Detect which cell encompasses the target text, then output its [X, Y] center coordinate. 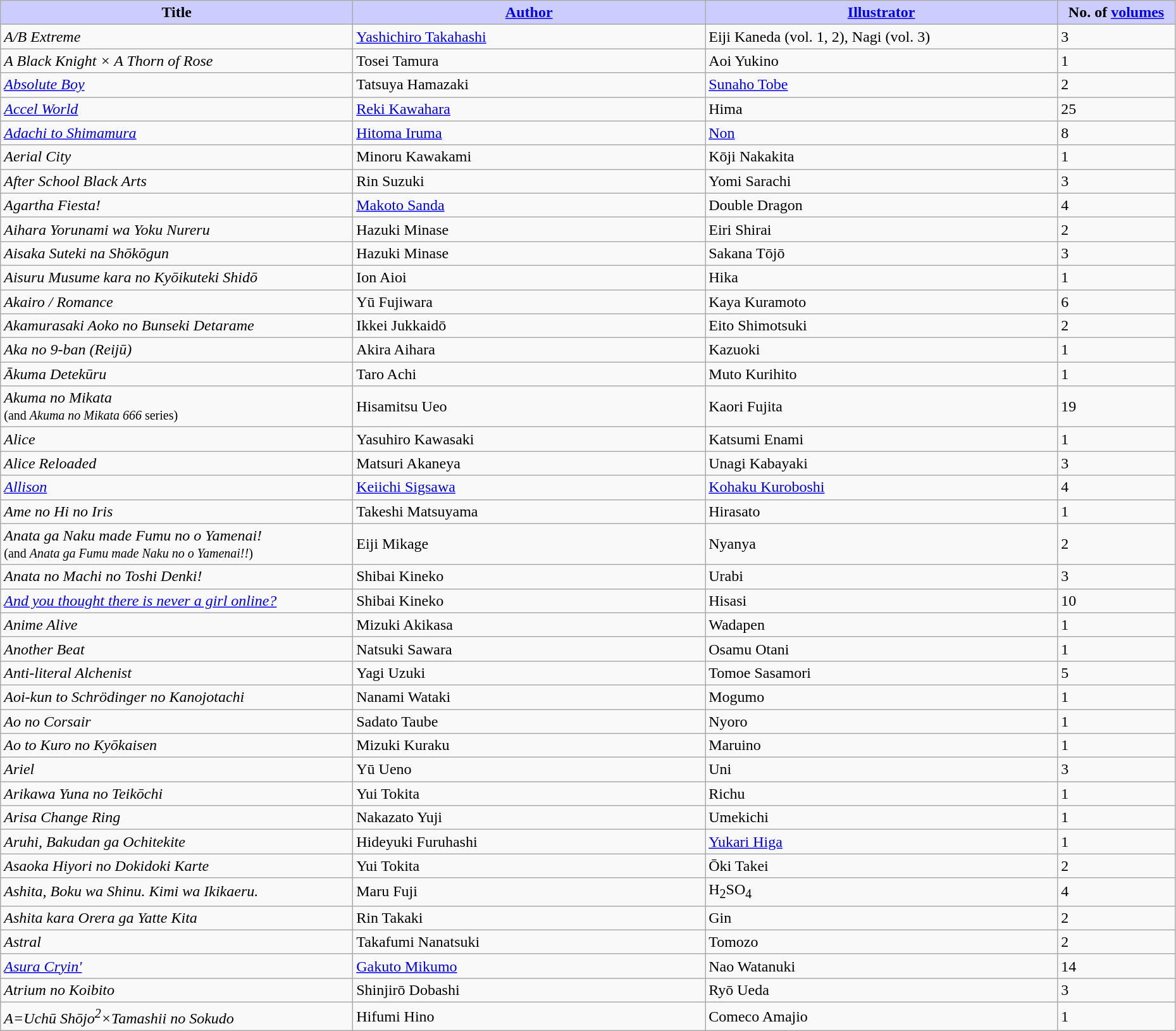
Accel World [177, 109]
Eito Shimotsuki [882, 326]
Author [529, 13]
5 [1117, 673]
Maru Fuji [529, 892]
Another Beat [177, 649]
Ākuma Detekūru [177, 374]
Ao to Kuro no Kyōkaisen [177, 746]
No. of volumes [1117, 13]
Sunaho Tobe [882, 85]
Maruino [882, 746]
Reki Kawahara [529, 109]
Anime Alive [177, 625]
Asaoka Hiyori no Dokidoki Karte [177, 866]
25 [1117, 109]
10 [1117, 601]
14 [1117, 966]
Absolute Boy [177, 85]
Hideyuki Furuhashi [529, 842]
8 [1117, 133]
19 [1117, 406]
Double Dragon [882, 205]
Ryō Ueda [882, 990]
Uni [882, 770]
Ōki Takei [882, 866]
Mizuki Akikasa [529, 625]
Aihara Yorunami wa Yoku Nureru [177, 229]
Keiichi Sigsawa [529, 487]
Katsumi Enami [882, 439]
Sadato Taube [529, 721]
Wadapen [882, 625]
Osamu Otani [882, 649]
Eiri Shirai [882, 229]
Hirasato [882, 511]
Aoi-kun to Schrödinger no Kanojotachi [177, 697]
Aisuru Musume kara no Kyōikuteki Shidō [177, 277]
Ame no Hi no Iris [177, 511]
Yū Fujiwara [529, 302]
Yashichiro Takahashi [529, 37]
Ariel [177, 770]
Akuma no Mikata(and Akuma no Mikata 666 series) [177, 406]
Aoi Yukino [882, 61]
Anti-literal Alchenist [177, 673]
Yomi Sarachi [882, 181]
Akira Aihara [529, 350]
Taro Achi [529, 374]
Hika [882, 277]
H2SO4 [882, 892]
Hima [882, 109]
Muto Kurihito [882, 374]
Eiji Mikage [529, 544]
Makoto Sanda [529, 205]
Hisasi [882, 601]
Hifumi Hino [529, 1016]
Eiji Kaneda (vol. 1, 2), Nagi (vol. 3) [882, 37]
Atrium no Koibito [177, 990]
Ion Aioi [529, 277]
Rin Takaki [529, 918]
Alice Reloaded [177, 463]
Takeshi Matsuyama [529, 511]
Non [882, 133]
Agartha Fiesta! [177, 205]
Shinjirō Dobashi [529, 990]
Anata ga Naku made Fumu no o Yamenai!(and Anata ga Fumu made Naku no o Yamenai!!) [177, 544]
Aerial City [177, 157]
Ashita, Boku wa Shinu. Kimi wa Ikikaeru. [177, 892]
Yagi Uzuki [529, 673]
Asura Cryin' [177, 966]
Adachi to Shimamura [177, 133]
Arisa Change Ring [177, 818]
Aruhi, Bakudan ga Ochitekite [177, 842]
Takafumi Nanatsuki [529, 942]
Nyanya [882, 544]
Unagi Kabayaki [882, 463]
Minoru Kawakami [529, 157]
Natsuki Sawara [529, 649]
Allison [177, 487]
Kazuoki [882, 350]
Akairo / Romance [177, 302]
6 [1117, 302]
Yukari Higa [882, 842]
A=Uchū Shōjo2×Tamashii no Sokudo [177, 1016]
Title [177, 13]
After School Black Arts [177, 181]
Ao no Corsair [177, 721]
Arikawa Yuna no Teikōchi [177, 794]
And you thought there is never a girl online? [177, 601]
Yasuhiro Kawasaki [529, 439]
Hisamitsu Ueo [529, 406]
Nanami Wataki [529, 697]
Akamurasaki Aoko no Bunseki Detarame [177, 326]
Nakazato Yuji [529, 818]
Kaya Kuramoto [882, 302]
Ikkei Jukkaidō [529, 326]
Kaori Fujita [882, 406]
A Black Knight × A Thorn of Rose [177, 61]
Anata no Machi no Toshi Denki! [177, 577]
Aka no 9-ban (Reijū) [177, 350]
Illustrator [882, 13]
Richu [882, 794]
Mogumo [882, 697]
Umekichi [882, 818]
Ashita kara Orera ga Yatte Kita [177, 918]
Kōji Nakakita [882, 157]
Tatsuya Hamazaki [529, 85]
Comeco Amajio [882, 1016]
Astral [177, 942]
Matsuri Akaneya [529, 463]
Kohaku Kuroboshi [882, 487]
Gakuto Mikumo [529, 966]
Mizuki Kuraku [529, 746]
Tomozo [882, 942]
A/B Extreme [177, 37]
Yū Ueno [529, 770]
Hitoma Iruma [529, 133]
Rin Suzuki [529, 181]
Tosei Tamura [529, 61]
Alice [177, 439]
Tomoe Sasamori [882, 673]
Gin [882, 918]
Nao Watanuki [882, 966]
Sakana Tōjō [882, 253]
Nyoro [882, 721]
Aisaka Suteki na Shōkōgun [177, 253]
Urabi [882, 577]
